Search for the cell housing the specified text and yield its [x, y] center coordinate. 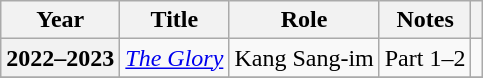
The Glory [174, 58]
Kang Sang-im [304, 58]
2022–2023 [60, 58]
Notes [425, 20]
Part 1–2 [425, 58]
Title [174, 20]
Year [60, 20]
Role [304, 20]
